Capture the cell that displays the provided text and extract its [x, y] central coordinate. 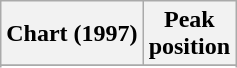
Chart (1997) [72, 34]
Peakposition [189, 34]
